Determine the (X, Y) coordinate at the center of the cell enclosing the given text.  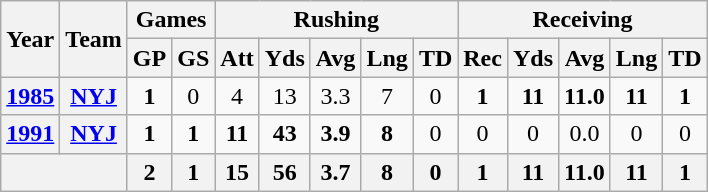
Rushing (336, 20)
Year (30, 39)
Receiving (582, 20)
3.9 (336, 134)
Games (170, 20)
Att (237, 58)
3.3 (336, 96)
56 (284, 172)
1985 (30, 96)
4 (237, 96)
2 (149, 172)
13 (284, 96)
GP (149, 58)
1991 (30, 134)
Team (94, 39)
43 (284, 134)
GS (194, 58)
0.0 (585, 134)
15 (237, 172)
3.7 (336, 172)
Rec (483, 58)
7 (387, 96)
